Scan for the cell matching the given text and deliver its [x, y] coordinate at center. 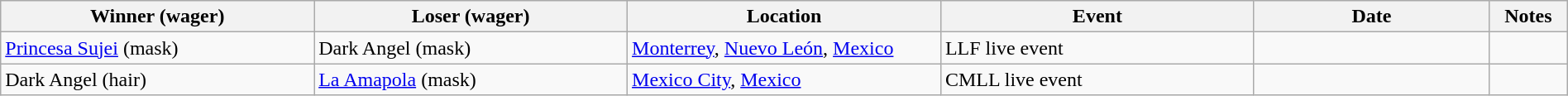
Event [1097, 17]
Dark Angel (mask) [471, 48]
La Amapola (mask) [471, 79]
Location [784, 17]
LLF live event [1097, 48]
Dark Angel (hair) [157, 79]
Monterrey, Nuevo León, Mexico [784, 48]
Winner (wager) [157, 17]
Date [1371, 17]
Mexico City, Mexico [784, 79]
CMLL live event [1097, 79]
Princesa Sujei (mask) [157, 48]
Loser (wager) [471, 17]
Notes [1528, 17]
